Search for the cell housing the specified text and yield its (X, Y) center coordinate. 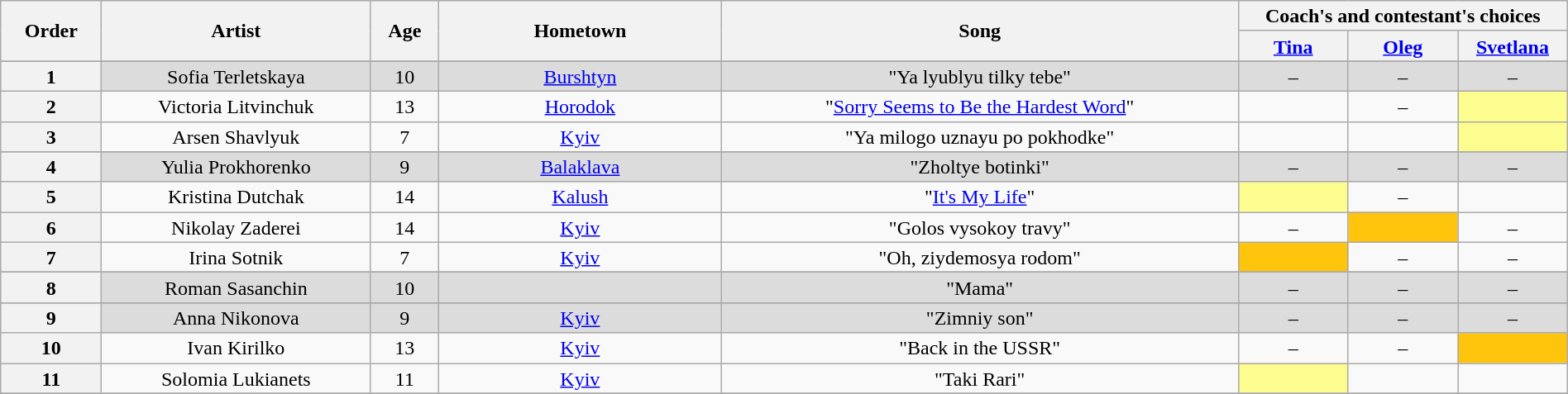
Roman Sasanchin (237, 287)
"Back in the USSR" (980, 349)
"Golos vysokoy travy" (980, 228)
Nikolay Zaderei (237, 228)
"Ya lyublyu tilky tebe" (980, 76)
"Ya milogo uznayu po pokhodke" (980, 137)
Age (405, 31)
Burshtyn (581, 76)
Hometown (581, 31)
Yulia Prokhorenko (237, 167)
5 (51, 197)
4 (51, 167)
Order (51, 31)
Victoria Litvinchuk (237, 106)
Sofia Terletskaya (237, 76)
"Mama" (980, 287)
Kristina Dutchak (237, 197)
Tina (1293, 46)
2 (51, 106)
6 (51, 228)
Coach's and contestant's choices (1403, 17)
Balaklava (581, 167)
Ivan Kirilko (237, 349)
Irina Sotnik (237, 258)
Kalush (581, 197)
Arsen Shavlyuk (237, 137)
Horodok (581, 106)
1 (51, 76)
3 (51, 137)
"Sorry Seems to Be the Hardest Word" (980, 106)
Anna Nikonova (237, 317)
Artist (237, 31)
Song (980, 31)
"It's My Life" (980, 197)
"Taki Rari" (980, 378)
Svetlana (1513, 46)
"Zimniy son" (980, 317)
"Zholtye botinki" (980, 167)
Oleg (1403, 46)
8 (51, 287)
Solomia Lukianets (237, 378)
"Oh, ziydemosya rodom" (980, 258)
